Scan for the cell matching the given text and deliver its [x, y] coordinate at center. 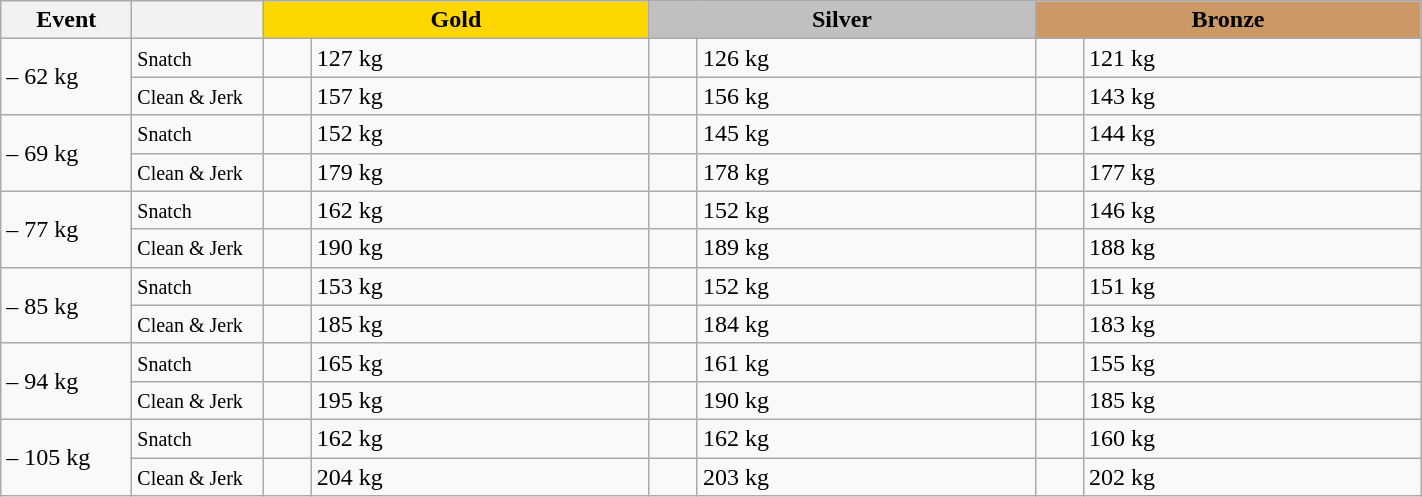
– 69 kg [66, 153]
151 kg [1252, 286]
202 kg [1252, 477]
179 kg [480, 172]
143 kg [1252, 96]
161 kg [866, 362]
165 kg [480, 362]
146 kg [1252, 210]
– 77 kg [66, 229]
145 kg [866, 134]
178 kg [866, 172]
156 kg [866, 96]
127 kg [480, 58]
144 kg [1252, 134]
– 85 kg [66, 305]
Bronze [1228, 20]
– 94 kg [66, 381]
188 kg [1252, 248]
184 kg [866, 324]
121 kg [1252, 58]
204 kg [480, 477]
183 kg [1252, 324]
126 kg [866, 58]
153 kg [480, 286]
– 62 kg [66, 77]
– 105 kg [66, 457]
203 kg [866, 477]
Silver [842, 20]
Event [66, 20]
Gold [456, 20]
189 kg [866, 248]
177 kg [1252, 172]
160 kg [1252, 438]
195 kg [480, 400]
157 kg [480, 96]
155 kg [1252, 362]
